Detect which cell encompasses the target text, then output its [x, y] center coordinate. 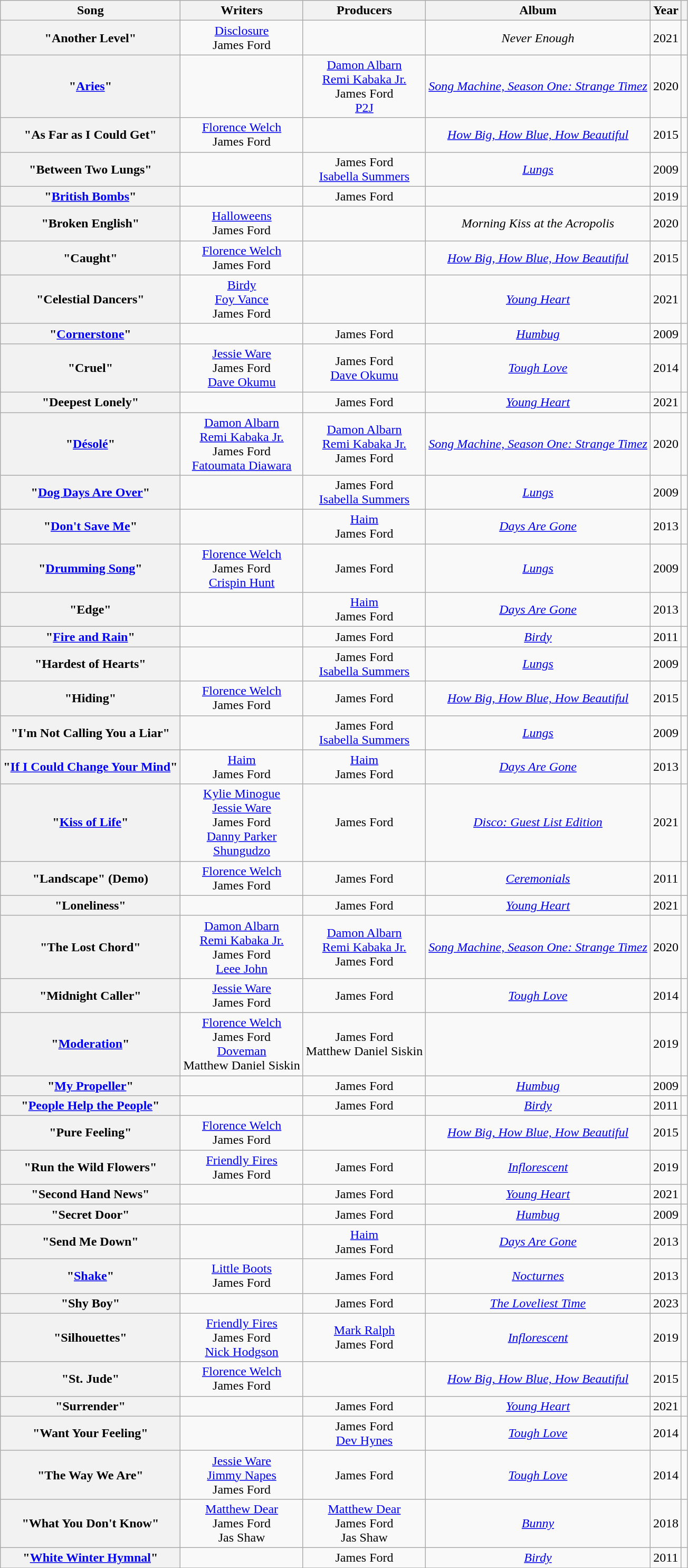
2018 [666, 1523]
"Moderation" [91, 1044]
"Désolé" [91, 444]
"Celestial Dancers" [91, 299]
"Hardest of Hearts" [91, 664]
James FordMatthew Daniel Siskin [364, 1044]
"Pure Feeling" [91, 1133]
"British Bombs" [91, 196]
Jessie WareJames Ford [242, 995]
Kylie MinogueJessie WareJames FordDanny ParkerShungudzo [242, 823]
Jessie WareJimmy NapesJames Ford [242, 1475]
Ceremonials [538, 878]
"If I Could Change Your Mind" [91, 767]
"Drumming Song" [91, 568]
"The Lost Chord" [91, 946]
Bunny [538, 1523]
Year [666, 11]
"Another Level" [91, 38]
"As Far as I Could Get" [91, 135]
Disco: Guest List Edition [538, 823]
"Second Hand News" [91, 1194]
Never Enough [538, 38]
Florence WelchJames FordCrispin Hunt [242, 568]
"Cornerstone" [91, 333]
"Landscape" (Demo) [91, 878]
Writers [242, 11]
"Hiding" [91, 699]
"Shake" [91, 1276]
"White Winter Hymnal" [91, 1557]
"Want Your Feeling" [91, 1433]
James FordDave Okumu [364, 368]
"Dog Days Are Over" [91, 493]
Producers [364, 11]
Friendly FiresJames Ford [242, 1167]
"Kiss of Life" [91, 823]
Song [91, 11]
"Loneliness" [91, 905]
"Caught" [91, 257]
"Deepest Lonely" [91, 402]
2023 [666, 1303]
"What You Don't Know" [91, 1523]
Friendly FiresJames FordNick Hodgson [242, 1337]
"Broken English" [91, 224]
"Surrender" [91, 1406]
"People Help the People" [91, 1106]
Nocturnes [538, 1276]
Florence WelchJames FordDovemanMatthew Daniel Siskin [242, 1044]
"Don't Save Me" [91, 527]
"Edge" [91, 610]
HalloweensJames Ford [242, 224]
DisclosureJames Ford [242, 38]
James FordDev Hynes [364, 1433]
"Shy Boy" [91, 1303]
"Cruel" [91, 368]
Morning Kiss at the Acropolis [538, 224]
Damon AlbarnRemi Kabaka Jr.James FordLeee John [242, 946]
"St. Jude" [91, 1379]
"My Propeller" [91, 1085]
Album [538, 11]
"Midnight Caller" [91, 995]
"The Way We Are" [91, 1475]
"Aries" [91, 87]
"I'm Not Calling You a Liar" [91, 732]
Little BootsJames Ford [242, 1276]
"Secret Door" [91, 1215]
Damon AlbarnRemi Kabaka Jr.James FordP2J [364, 87]
BirdyFoy VanceJames Ford [242, 299]
"Fire and Rain" [91, 637]
Jessie WareJames FordDave Okumu [242, 368]
"Between Two Lungs" [91, 169]
"Send Me Down" [91, 1242]
Mark RalphJames Ford [364, 1337]
The Loveliest Time [538, 1303]
Damon AlbarnRemi Kabaka Jr.James FordFatoumata Diawara [242, 444]
"Silhouettes" [91, 1337]
"Run the Wild Flowers" [91, 1167]
